Extract the (X, Y) coordinate from the center of the cell holding the provided text.  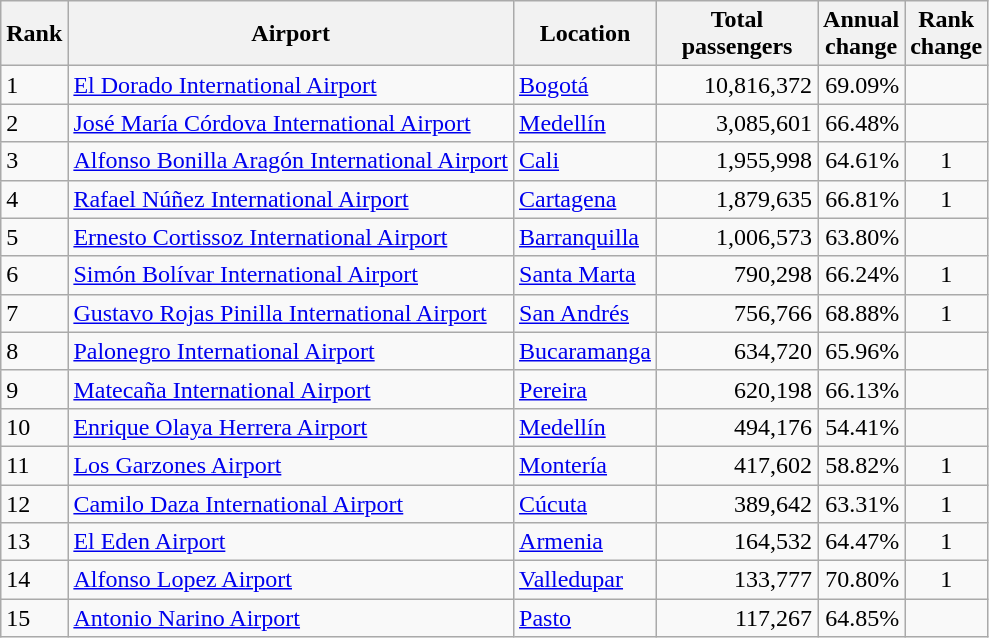
Cartagena (586, 199)
66.24% (862, 275)
Bogotá (586, 85)
San Andrés (586, 313)
63.31% (862, 503)
Enrique Olaya Herrera Airport (291, 427)
Montería (586, 465)
Airport (291, 34)
9 (34, 389)
66.13% (862, 389)
Santa Marta (586, 275)
Antonio Narino Airport (291, 618)
164,532 (738, 542)
494,176 (738, 427)
64.61% (862, 161)
14 (34, 580)
Pereira (586, 389)
69.09% (862, 85)
3 (34, 161)
5 (34, 237)
64.47% (862, 542)
Cali (586, 161)
Camilo Daza International Airport (291, 503)
Matecaña International Airport (291, 389)
Location (586, 34)
10 (34, 427)
66.48% (862, 123)
65.96% (862, 351)
10,816,372 (738, 85)
4 (34, 199)
1,006,573 (738, 237)
Alfonso Bonilla Aragón International Airport (291, 161)
790,298 (738, 275)
64.85% (862, 618)
Barranquilla (586, 237)
11 (34, 465)
El Dorado International Airport (291, 85)
70.80% (862, 580)
117,267 (738, 618)
Totalpassengers (738, 34)
2 (34, 123)
7 (34, 313)
Gustavo Rojas Pinilla International Airport (291, 313)
Palonegro International Airport (291, 351)
13 (34, 542)
Pasto (586, 618)
63.80% (862, 237)
68.88% (862, 313)
66.81% (862, 199)
417,602 (738, 465)
Rank (34, 34)
Armenia (586, 542)
620,198 (738, 389)
Los Garzones Airport (291, 465)
El Eden Airport (291, 542)
Bucaramanga (586, 351)
1,955,998 (738, 161)
Valledupar (586, 580)
58.82% (862, 465)
Rankchange (946, 34)
12 (34, 503)
54.41% (862, 427)
756,766 (738, 313)
8 (34, 351)
133,777 (738, 580)
15 (34, 618)
389,642 (738, 503)
1,879,635 (738, 199)
Rafael Núñez International Airport (291, 199)
3,085,601 (738, 123)
Annualchange (862, 34)
José María Córdova International Airport (291, 123)
634,720 (738, 351)
Alfonso Lopez Airport (291, 580)
6 (34, 275)
Simón Bolívar International Airport (291, 275)
Ernesto Cortissoz International Airport (291, 237)
Cúcuta (586, 503)
